From the cell containing the given text, extract its center point as (x, y) coordinate. 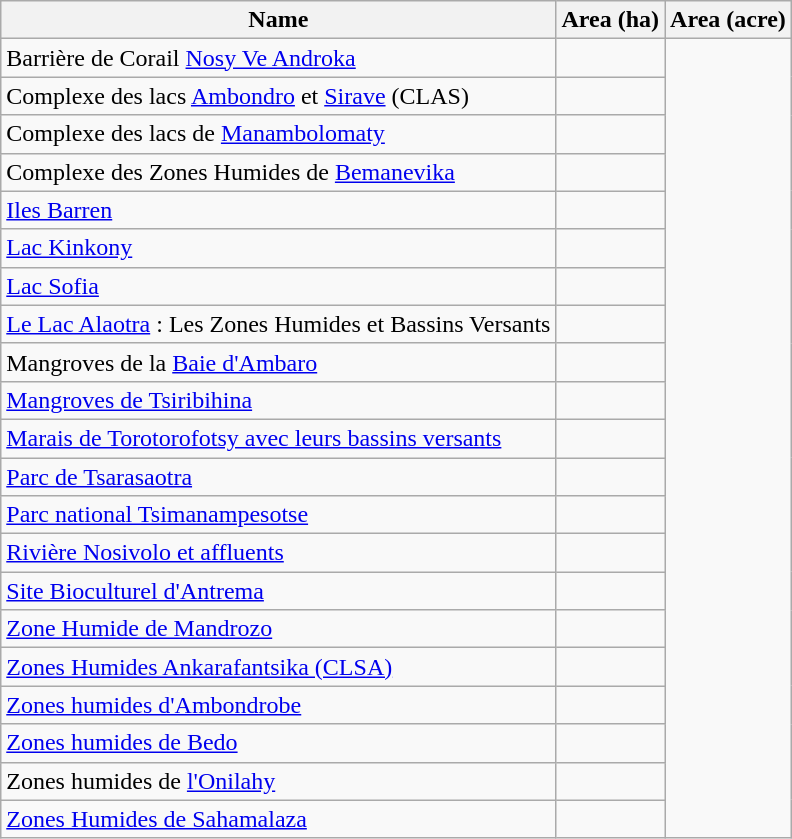
Mangroves de Tsiribihina (278, 400)
Lac Sofia (278, 286)
Parc national Tsimanampesotse (278, 515)
Complexe des Zones Humides de Bemanevika (278, 172)
Zones humides de l'Onilahy (278, 781)
Iles Barren (278, 210)
Zones humides de Bedo (278, 743)
Barrière de Corail Nosy Ve Androka (278, 58)
Rivière Nosivolo et affluents (278, 553)
Lac Kinkony (278, 248)
Name (278, 20)
Zone Humide de Mandrozo (278, 629)
Zones humides d'Ambondrobe (278, 705)
Marais de Torotorofotsy avec leurs bassins versants (278, 438)
Le Lac Alaotra : Les Zones Humides et Bassins Versants (278, 324)
Zones Humides de Sahamalaza (278, 819)
Area (acre) (728, 20)
Site Bioculturel d'Antrema (278, 591)
Mangroves de la Baie d'Ambaro (278, 362)
Zones Humides Ankarafantsika (CLSA) (278, 667)
Complexe des lacs Ambondro et Sirave (CLAS) (278, 96)
Area (ha) (610, 20)
Parc de Tsarasaotra (278, 477)
Complexe des lacs de Manambolomaty (278, 134)
